Extract the [x, y] coordinate from the center of the cell holding the provided text.  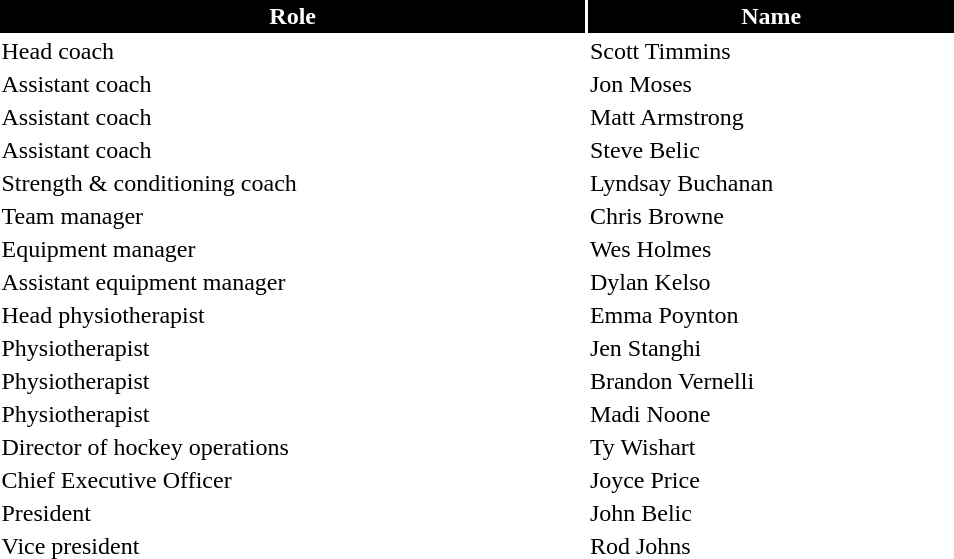
Jon Moses [771, 84]
Head physiotherapist [292, 315]
President [292, 513]
Steve Belic [771, 150]
Ty Wishart [771, 447]
Team manager [292, 216]
Dylan Kelso [771, 282]
Madi Noone [771, 414]
Emma Poynton [771, 315]
Joyce Price [771, 480]
Matt Armstrong [771, 117]
Scott Timmins [771, 51]
Wes Holmes [771, 249]
Lyndsay Buchanan [771, 183]
Brandon Vernelli [771, 381]
Strength & conditioning coach [292, 183]
Chief Executive Officer [292, 480]
John Belic [771, 513]
Director of hockey operations [292, 447]
Head coach [292, 51]
Chris Browne [771, 216]
Name [771, 16]
Role [292, 16]
Assistant equipment manager [292, 282]
Equipment manager [292, 249]
Jen Stanghi [771, 348]
